Provide the [X, Y] coordinate of the cell's center where the given text is located.  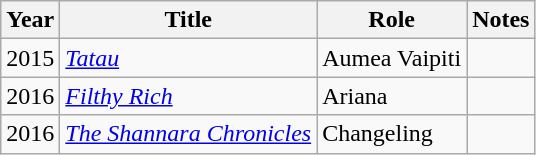
Tatau [188, 58]
Aumea Vaipiti [392, 58]
2015 [30, 58]
The Shannara Chronicles [188, 134]
Notes [501, 20]
Role [392, 20]
Title [188, 20]
Ariana [392, 96]
Filthy Rich [188, 96]
Year [30, 20]
Changeling [392, 134]
